Locate the cell with the specified text and output its (X, Y) center coordinate. 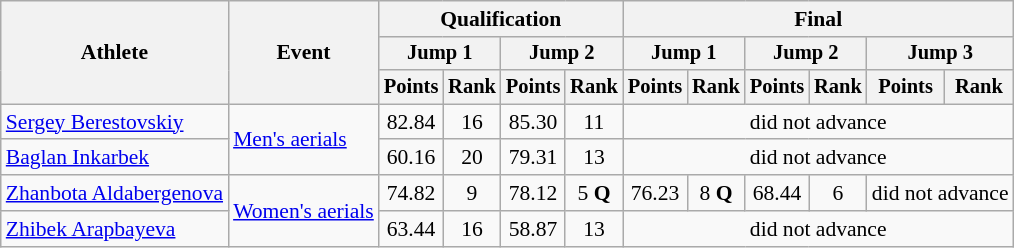
78.12 (533, 193)
6 (838, 193)
8 Q (716, 193)
76.23 (655, 193)
5 Q (594, 193)
20 (472, 158)
Athlete (114, 52)
60.16 (411, 158)
Men's aerials (304, 140)
Qualification (501, 19)
11 (594, 122)
Baglan Inkarbek (114, 158)
85.30 (533, 122)
74.82 (411, 193)
58.87 (533, 229)
82.84 (411, 122)
Zhanbota Aldabergenova (114, 193)
68.44 (777, 193)
9 (472, 193)
79.31 (533, 158)
Event (304, 52)
Jump 3 (940, 54)
63.44 (411, 229)
Final (818, 19)
Zhibek Arapbayeva (114, 229)
Sergey Berestovskiy (114, 122)
Women's aerials (304, 210)
